For the text-containing cell, return its midpoint in (X, Y) coordinate format. 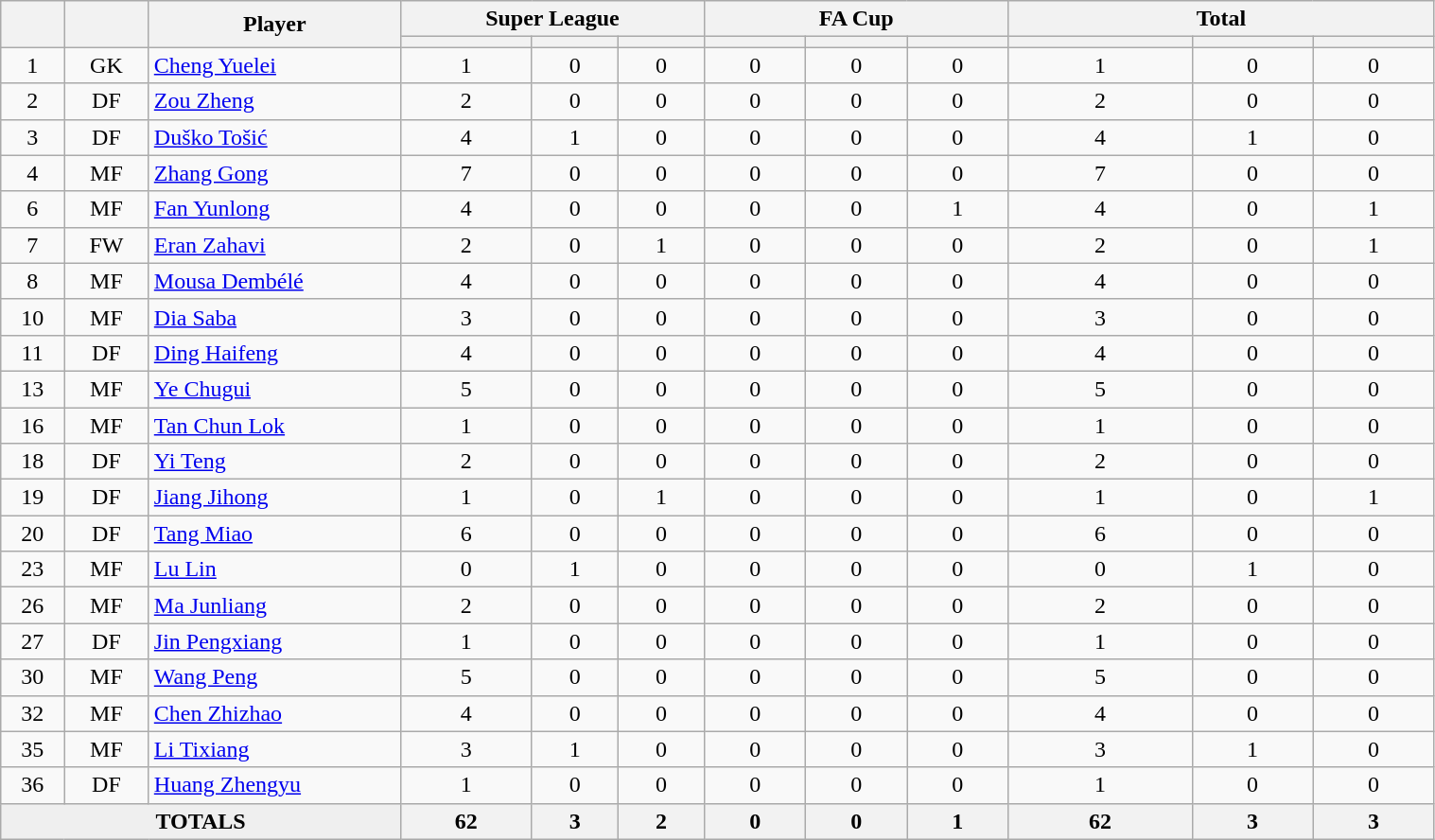
Player (274, 25)
Cheng Yuelei (274, 65)
FW (107, 245)
Eran Zahavi (274, 245)
Dia Saba (274, 317)
Duško Tošić (274, 137)
FA Cup (857, 19)
Chen Zhizhao (274, 713)
Huang Zhengyu (274, 785)
Super League (552, 19)
18 (32, 462)
Total (1221, 19)
36 (32, 785)
Mousa Dembélé (274, 281)
Ma Junliang (274, 605)
GK (107, 65)
30 (32, 677)
Ye Chugui (274, 389)
TOTALS (201, 821)
Tan Chun Lok (274, 425)
16 (32, 425)
Ding Haifeng (274, 353)
8 (32, 281)
Lu Lin (274, 569)
Jiang Jihong (274, 498)
19 (32, 498)
11 (32, 353)
10 (32, 317)
Zou Zheng (274, 101)
20 (32, 534)
27 (32, 641)
Li Tixiang (274, 749)
26 (32, 605)
Yi Teng (274, 462)
13 (32, 389)
23 (32, 569)
32 (32, 713)
35 (32, 749)
Tang Miao (274, 534)
Wang Peng (274, 677)
Fan Yunlong (274, 209)
Zhang Gong (274, 173)
Jin Pengxiang (274, 641)
